Locate the cell with the specified text and output its [x, y] center coordinate. 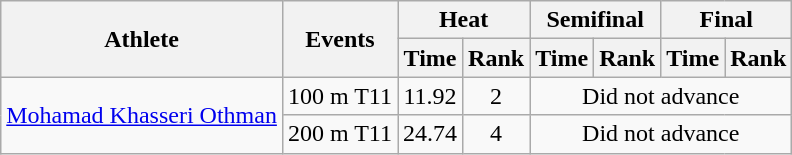
11.92 [430, 96]
24.74 [430, 134]
Final [726, 20]
200 m T11 [340, 134]
100 m T11 [340, 96]
Mohamad Khasseri Othman [142, 115]
4 [496, 134]
Events [340, 39]
2 [496, 96]
Heat [464, 20]
Athlete [142, 39]
Semifinal [596, 20]
